Detect which cell encompasses the target text, then output its (X, Y) center coordinate. 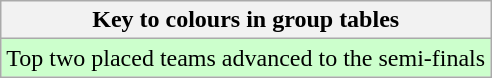
Key to colours in group tables (246, 20)
Top two placed teams advanced to the semi-finals (246, 58)
